Search for the cell housing the specified text and yield its [X, Y] center coordinate. 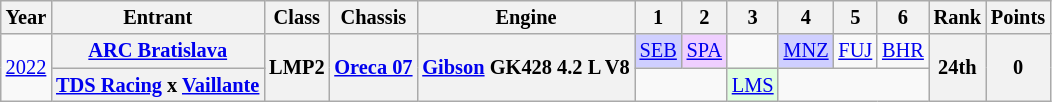
ARC Bratislava [158, 51]
4 [806, 17]
6 [903, 17]
2 [704, 17]
Entrant [158, 17]
Oreca 07 [373, 68]
LMP2 [296, 68]
Year [26, 17]
Points [1018, 17]
Engine [526, 17]
LMS [753, 85]
FUJ [855, 51]
Chassis [373, 17]
5 [855, 17]
MNZ [806, 51]
SPA [704, 51]
1 [658, 17]
3 [753, 17]
24th [958, 68]
SEB [658, 51]
Class [296, 17]
2022 [26, 68]
BHR [903, 51]
Gibson GK428 4.2 L V8 [526, 68]
TDS Racing x Vaillante [158, 85]
0 [1018, 68]
Rank [958, 17]
